Capture the cell that displays the provided text and extract its (X, Y) central coordinate. 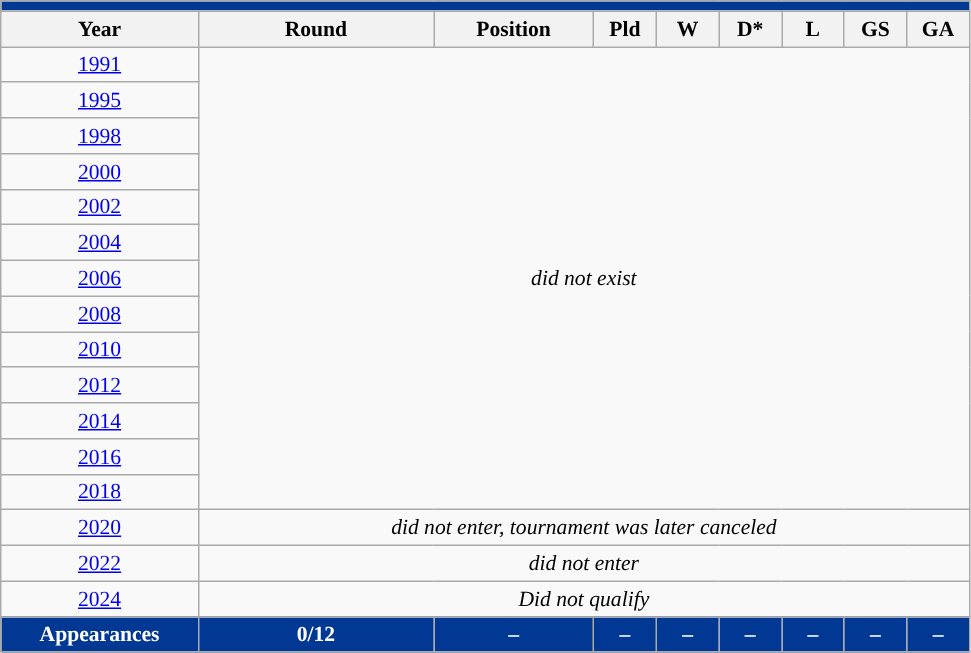
2018 (100, 492)
2022 (100, 564)
Appearances (100, 635)
2012 (100, 386)
Year (100, 29)
D* (750, 29)
2020 (100, 528)
did not enter, tournament was later canceled (584, 528)
0/12 (316, 635)
L (814, 29)
2002 (100, 207)
did not enter (584, 564)
1998 (100, 136)
2006 (100, 279)
2008 (100, 314)
2014 (100, 421)
2010 (100, 350)
1995 (100, 101)
Pld (626, 29)
1991 (100, 65)
2004 (100, 243)
2024 (100, 599)
Position (514, 29)
GA (938, 29)
Did not qualify (584, 599)
W (688, 29)
2000 (100, 172)
Round (316, 29)
GS (876, 29)
did not exist (584, 278)
2016 (100, 457)
